Extract the (X, Y) coordinate from the center of the cell holding the provided text.  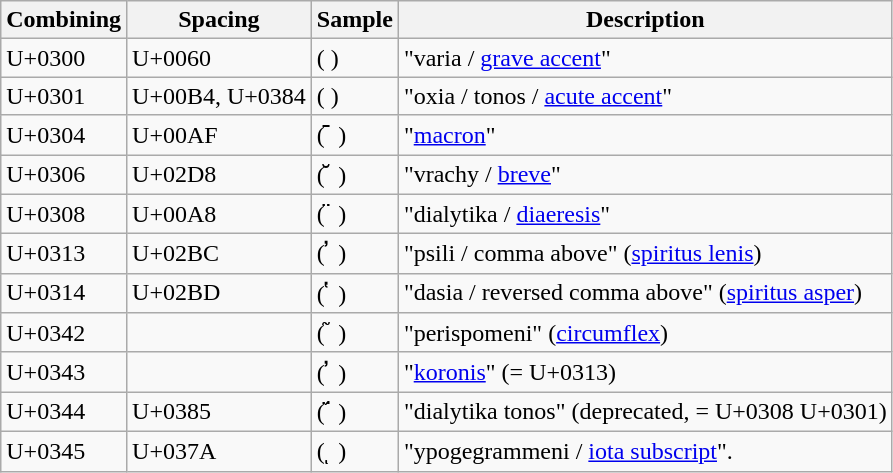
Sample (354, 20)
"ypogegrammeni / iota subscript". (645, 451)
U+0300 (64, 58)
"dasia / reversed comma above" (spiritus asper) (645, 293)
( ͂ ) (354, 333)
"dialytika / diaeresis" (645, 214)
( ̆ ) (354, 174)
( ̔ ) (354, 293)
U+00AF (220, 135)
U+0301 (64, 96)
U+0304 (64, 135)
U+0060 (220, 58)
"psili / comma above" (spiritus lenis) (645, 254)
"koronis" (= U+0313) (645, 372)
U+02BD (220, 293)
( ̄ ) (354, 135)
U+0306 (64, 174)
U+02D8 (220, 174)
U+02BC (220, 254)
"macron" (645, 135)
U+0313 (64, 254)
Combining (64, 20)
U+0385 (220, 412)
U+0343 (64, 372)
U+0344 (64, 412)
U+0314 (64, 293)
"varia / grave accent" (645, 58)
( ͅ ) (354, 451)
U+00A8 (220, 214)
Description (645, 20)
Spacing (220, 20)
( ̈ ) (354, 214)
"vrachy / breve" (645, 174)
( ̈́ ) (354, 412)
U+0342 (64, 333)
U+0308 (64, 214)
U+00B4, U+0384 (220, 96)
"dialytika tonos" (deprecated, = U+0308 U+0301) (645, 412)
U+037A (220, 451)
"perispomeni" (circumflex) (645, 333)
U+0345 (64, 451)
"oxia / tonos / acute accent" (645, 96)
